Return (X, Y) of the center of cell containing provided text 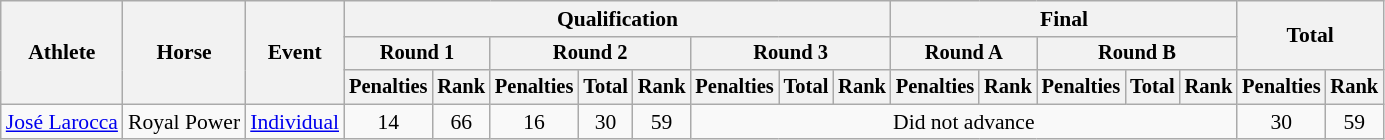
Individual (294, 122)
Did not advance (964, 122)
Final (1064, 19)
16 (534, 122)
Horse (184, 52)
Round A (964, 54)
Qualification (618, 19)
Event (294, 52)
Round 1 (417, 54)
66 (461, 122)
Round 3 (790, 54)
14 (388, 122)
José Larocca (62, 122)
Round B (1137, 54)
Royal Power (184, 122)
Athlete (62, 52)
Round 2 (590, 54)
